Capture the cell that displays the provided text and extract its [x, y] central coordinate. 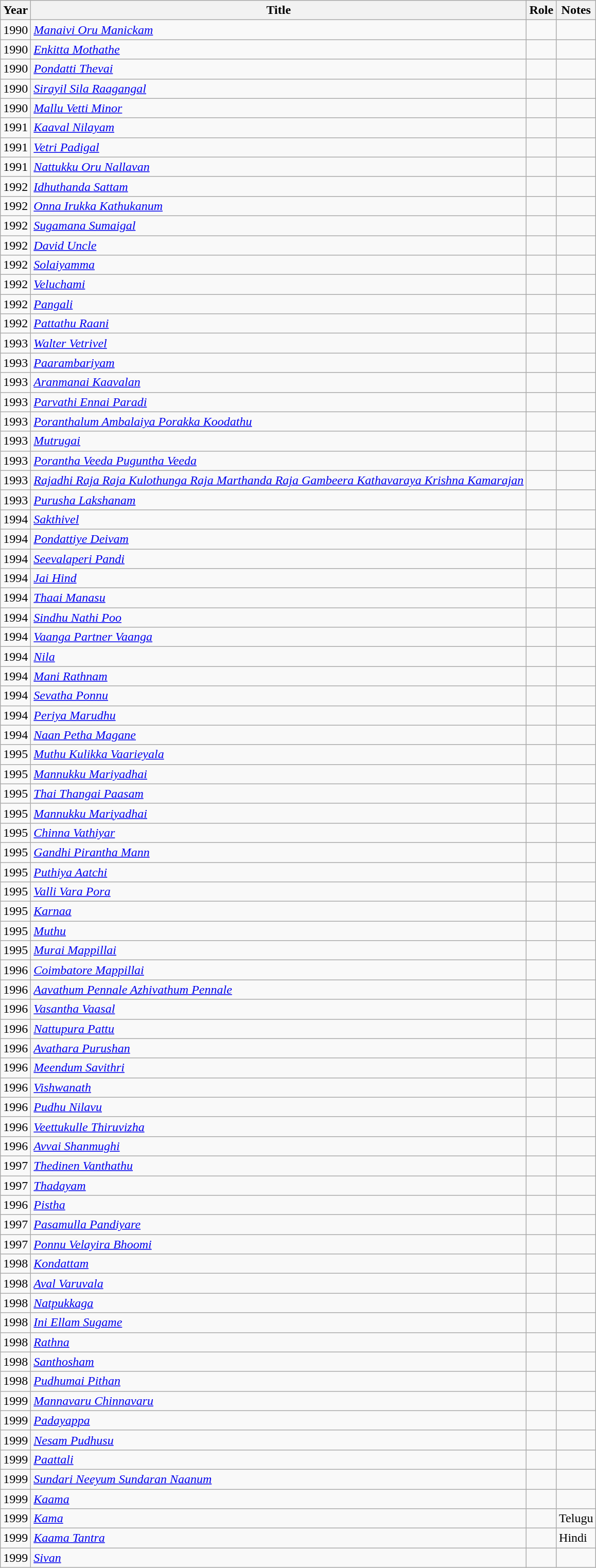
Karnaa [279, 911]
Pudhu Nilavu [279, 1107]
Rajadhi Raja Raja Kulothunga Raja Marthanda Raja Gambeera Kathavaraya Krishna Kamarajan [279, 480]
Telugu [576, 1519]
Periya Marudhu [279, 715]
Nattupura Pattu [279, 1029]
Vetri Padigal [279, 147]
Santhosham [279, 1362]
Pasamulla Pandiyare [279, 1225]
Avvai Shanmughi [279, 1146]
Enkitta Mothathe [279, 49]
Aranmanai Kaavalan [279, 382]
Kaama [279, 1499]
Kama [279, 1519]
Coimbatore Mappillai [279, 970]
Meendum Savithri [279, 1068]
Pangali [279, 304]
Thaai Manasu [279, 598]
Thedinen Vanthathu [279, 1166]
Sevatha Ponnu [279, 696]
Murai Mappillai [279, 950]
Puthiya Aatchi [279, 872]
Year [15, 10]
Aavathum Pennale Azhivathum Pennale [279, 990]
Pudhumai Pithan [279, 1381]
Sundari Neeyum Sundaran Naanum [279, 1479]
Ini Ellam Sugame [279, 1323]
Nila [279, 657]
Kaaval Nilayam [279, 128]
Sindhu Nathi Poo [279, 618]
Idhuthanda Sattam [279, 186]
Veettukulle Thiruvizha [279, 1126]
Naan Petha Magane [279, 735]
Muthu [279, 931]
Thai Thangai Paasam [279, 794]
Mani Rathnam [279, 676]
Kondattam [279, 1264]
Walter Vetrivel [279, 343]
Muthu Kulikka Vaarieyala [279, 754]
Nattukku Oru Nallavan [279, 167]
Nesam Pudhusu [279, 1440]
Parvathi Ennai Paradi [279, 402]
Chinna Vathiyar [279, 833]
Natpukkaga [279, 1303]
Jai Hind [279, 578]
Hindi [576, 1538]
Ponnu Velayira Bhoomi [279, 1244]
Vishwanath [279, 1087]
Solaiyamma [279, 265]
Notes [576, 10]
Rathna [279, 1342]
Valli Vara Pora [279, 892]
Sugamana Sumaigal [279, 225]
Padayappa [279, 1420]
Poranthalum Ambalaiya Porakka Koodathu [279, 421]
Kaama Tantra [279, 1538]
Onna Irukka Kathukanum [279, 206]
Pondatti Thevai [279, 69]
Pondattiye Deivam [279, 539]
Thadayam [279, 1185]
Gandhi Pirantha Mann [279, 852]
Mallu Vetti Minor [279, 108]
Paarambariyam [279, 363]
Avathara Purushan [279, 1048]
Porantha Veeda Puguntha Veeda [279, 461]
Sirayil Sila Raagangal [279, 89]
Title [279, 10]
Sakthivel [279, 519]
Seevalaperi Pandi [279, 558]
Sivan [279, 1558]
Manaivi Oru Manickam [279, 30]
Paattali [279, 1459]
David Uncle [279, 245]
Vasantha Vaasal [279, 1009]
Pattathu Raani [279, 324]
Aval Varuvala [279, 1283]
Mannavaru Chinnavaru [279, 1401]
Pistha [279, 1205]
Veluchami [279, 285]
Vaanga Partner Vaanga [279, 637]
Role [541, 10]
Mutrugai [279, 441]
Purusha Lakshanam [279, 500]
